Return the (X, Y) coordinate for the center point of the cell that contains the specified text.  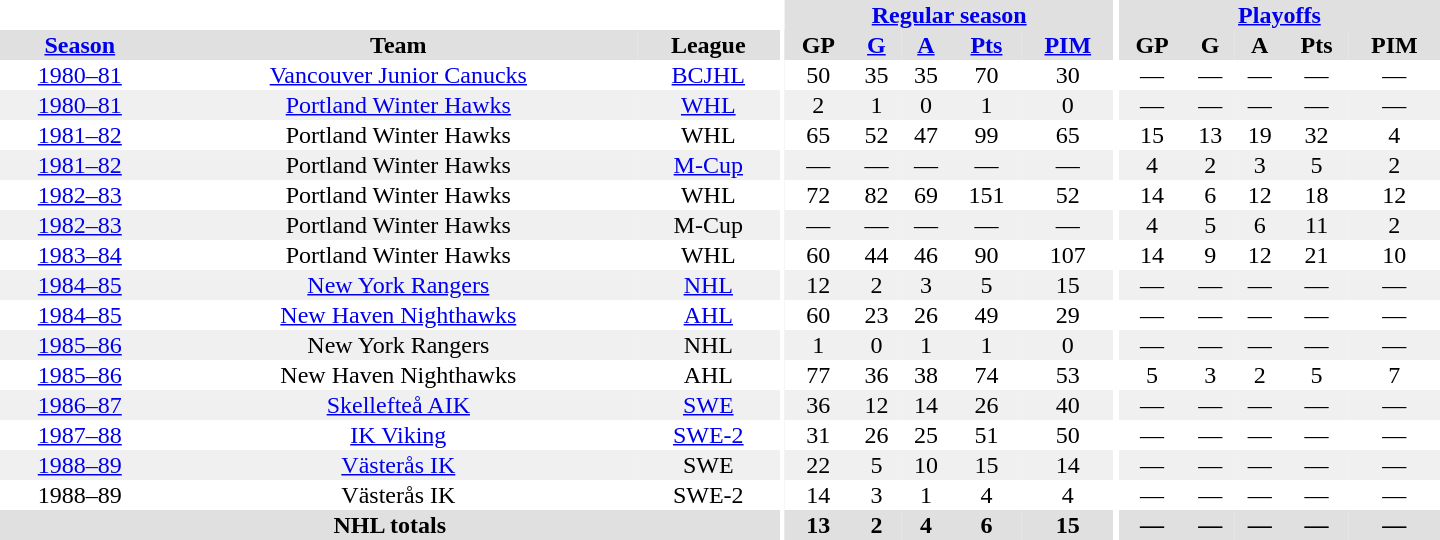
46 (926, 255)
1986–87 (80, 405)
107 (1068, 255)
Skellefteå AIK (398, 405)
IK Viking (398, 435)
82 (877, 195)
40 (1068, 405)
70 (987, 75)
30 (1068, 75)
72 (818, 195)
Season (80, 45)
19 (1260, 135)
31 (818, 435)
18 (1316, 195)
Regular season (949, 15)
90 (987, 255)
51 (987, 435)
49 (987, 315)
9 (1210, 255)
151 (987, 195)
22 (818, 465)
29 (1068, 315)
League (708, 45)
1983–84 (80, 255)
Vancouver Junior Canucks (398, 75)
Playoffs (1280, 15)
77 (818, 375)
44 (877, 255)
74 (987, 375)
7 (1394, 375)
23 (877, 315)
32 (1316, 135)
Team (398, 45)
38 (926, 375)
99 (987, 135)
53 (1068, 375)
47 (926, 135)
11 (1316, 225)
NHL totals (390, 525)
69 (926, 195)
21 (1316, 255)
25 (926, 435)
BCJHL (708, 75)
1987–88 (80, 435)
